For the text-containing cell, return its midpoint in (X, Y) coordinate format. 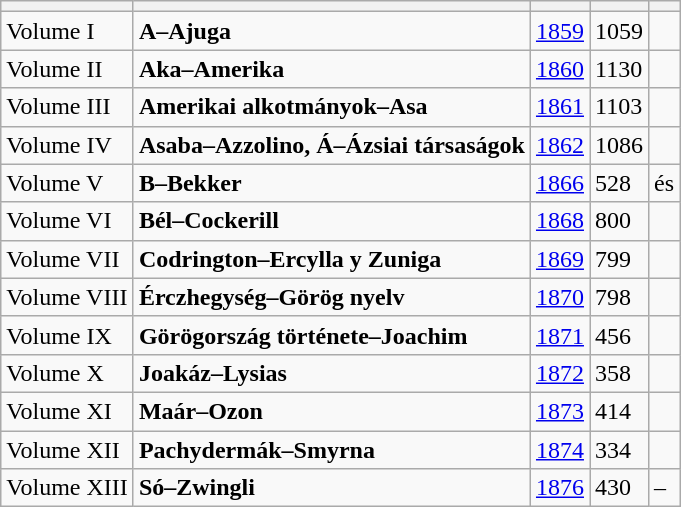
Volume XI (68, 411)
Volume I (68, 31)
Codrington–Ercylla y Zuniga (332, 259)
528 (620, 183)
1860 (560, 69)
1059 (620, 31)
414 (620, 411)
Bél–Cockerill (332, 221)
456 (620, 335)
Volume III (68, 107)
és (664, 183)
Joakáz–Lysias (332, 373)
1086 (620, 145)
799 (620, 259)
Amerikai alkotmányok–Asa (332, 107)
Volume IV (68, 145)
Asaba–Azzolino, Á–Ázsiai társaságok (332, 145)
1872 (560, 373)
1130 (620, 69)
A–Ajuga (332, 31)
Volume IX (68, 335)
1876 (560, 488)
Volume II (68, 69)
1870 (560, 297)
Volume VI (68, 221)
Volume VIII (68, 297)
Volume V (68, 183)
Pachydermák–Smyrna (332, 449)
1862 (560, 145)
Érczhegység–Görög nyelv (332, 297)
Só–Zwingli (332, 488)
Volume XII (68, 449)
1869 (560, 259)
1861 (560, 107)
1103 (620, 107)
800 (620, 221)
430 (620, 488)
1859 (560, 31)
1871 (560, 335)
1873 (560, 411)
Volume XIII (68, 488)
Volume VII (68, 259)
1874 (560, 449)
1868 (560, 221)
B–Bekker (332, 183)
1866 (560, 183)
Aka–Amerika (332, 69)
Volume X (68, 373)
Görögország története–Joachim (332, 335)
798 (620, 297)
– (664, 488)
Maár–Ozon (332, 411)
334 (620, 449)
358 (620, 373)
